Search for the cell housing the specified text and yield its (X, Y) center coordinate. 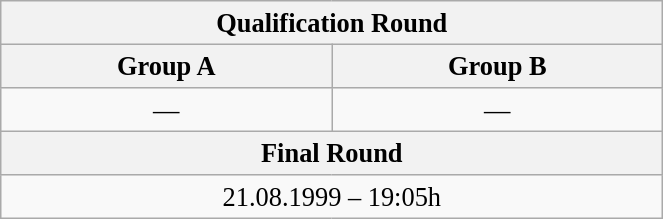
Group B (498, 66)
21.08.1999 – 19:05h (332, 197)
Group A (166, 66)
Final Round (332, 153)
Qualification Round (332, 22)
